Locate the cell with the specified text and output its [X, Y] center coordinate. 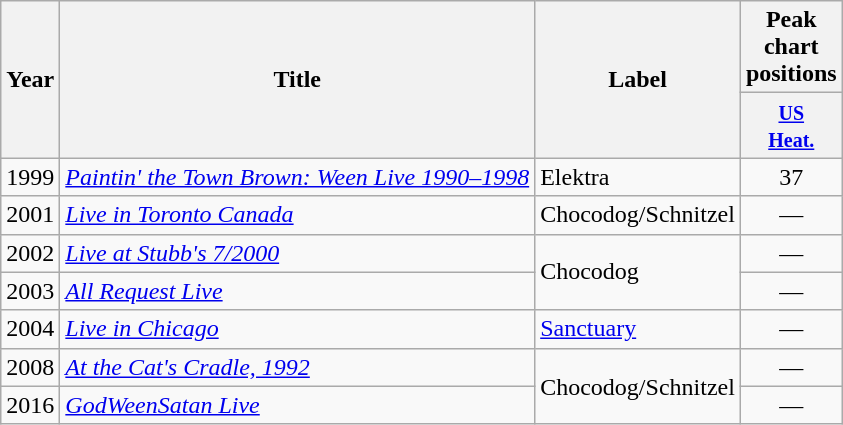
All Request Live [298, 291]
Paintin' the Town Brown: Ween Live 1990–1998 [298, 177]
2004 [30, 329]
2003 [30, 291]
Year [30, 80]
2008 [30, 367]
Title [298, 80]
37 [791, 177]
Peak chart positions [791, 47]
Sanctuary [638, 329]
Live at Stubb's 7/2000 [298, 253]
Live in Chicago [298, 329]
Elektra [638, 177]
2016 [30, 405]
USHeat. [791, 126]
2001 [30, 215]
2002 [30, 253]
Chocodog [638, 272]
1999 [30, 177]
At the Cat's Cradle, 1992 [298, 367]
Label [638, 80]
Live in Toronto Canada [298, 215]
GodWeenSatan Live [298, 405]
